Output the (X, Y) coordinate of the center of the cell containing the given text.  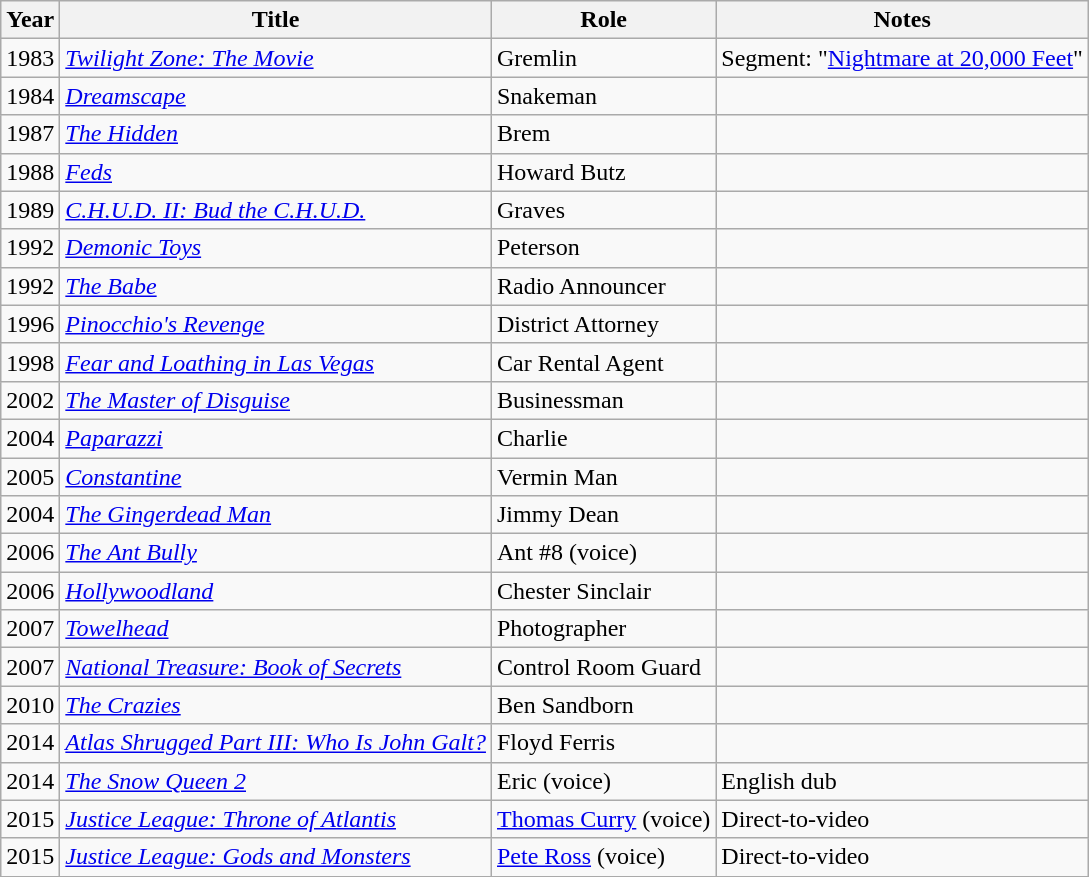
Pinocchio's Revenge (276, 324)
Pete Ross (voice) (603, 857)
Businessman (603, 400)
Ben Sandborn (603, 705)
Eric (voice) (603, 781)
Hollywoodland (276, 591)
Thomas Curry (voice) (603, 819)
National Treasure: Book of Secrets (276, 667)
Constantine (276, 477)
Title (276, 20)
Justice League: Throne of Atlantis (276, 819)
District Attorney (603, 324)
Segment: "Nightmare at 20,000 Feet" (902, 58)
1983 (30, 58)
Feds (276, 172)
Demonic Toys (276, 248)
Car Rental Agent (603, 362)
Gremlin (603, 58)
Notes (902, 20)
Ant #8 (voice) (603, 553)
The Master of Disguise (276, 400)
Justice League: Gods and Monsters (276, 857)
Fear and Loathing in Las Vegas (276, 362)
Twilight Zone: The Movie (276, 58)
Howard Butz (603, 172)
2002 (30, 400)
Chester Sinclair (603, 591)
Charlie (603, 438)
The Gingerdead Man (276, 515)
Graves (603, 210)
1998 (30, 362)
The Ant Bully (276, 553)
The Babe (276, 286)
Brem (603, 134)
1984 (30, 96)
Atlas Shrugged Part III: Who Is John Galt? (276, 743)
The Crazies (276, 705)
Towelhead (276, 629)
The Snow Queen 2 (276, 781)
2005 (30, 477)
1989 (30, 210)
1987 (30, 134)
Snakeman (603, 96)
Vermin Man (603, 477)
Control Room Guard (603, 667)
English dub (902, 781)
1988 (30, 172)
1996 (30, 324)
Peterson (603, 248)
Dreamscape (276, 96)
Year (30, 20)
Floyd Ferris (603, 743)
Photographer (603, 629)
Radio Announcer (603, 286)
Role (603, 20)
C.H.U.D. II: Bud the C.H.U.D. (276, 210)
2010 (30, 705)
Jimmy Dean (603, 515)
Paparazzi (276, 438)
The Hidden (276, 134)
